Search for the cell housing the specified text and yield its [x, y] center coordinate. 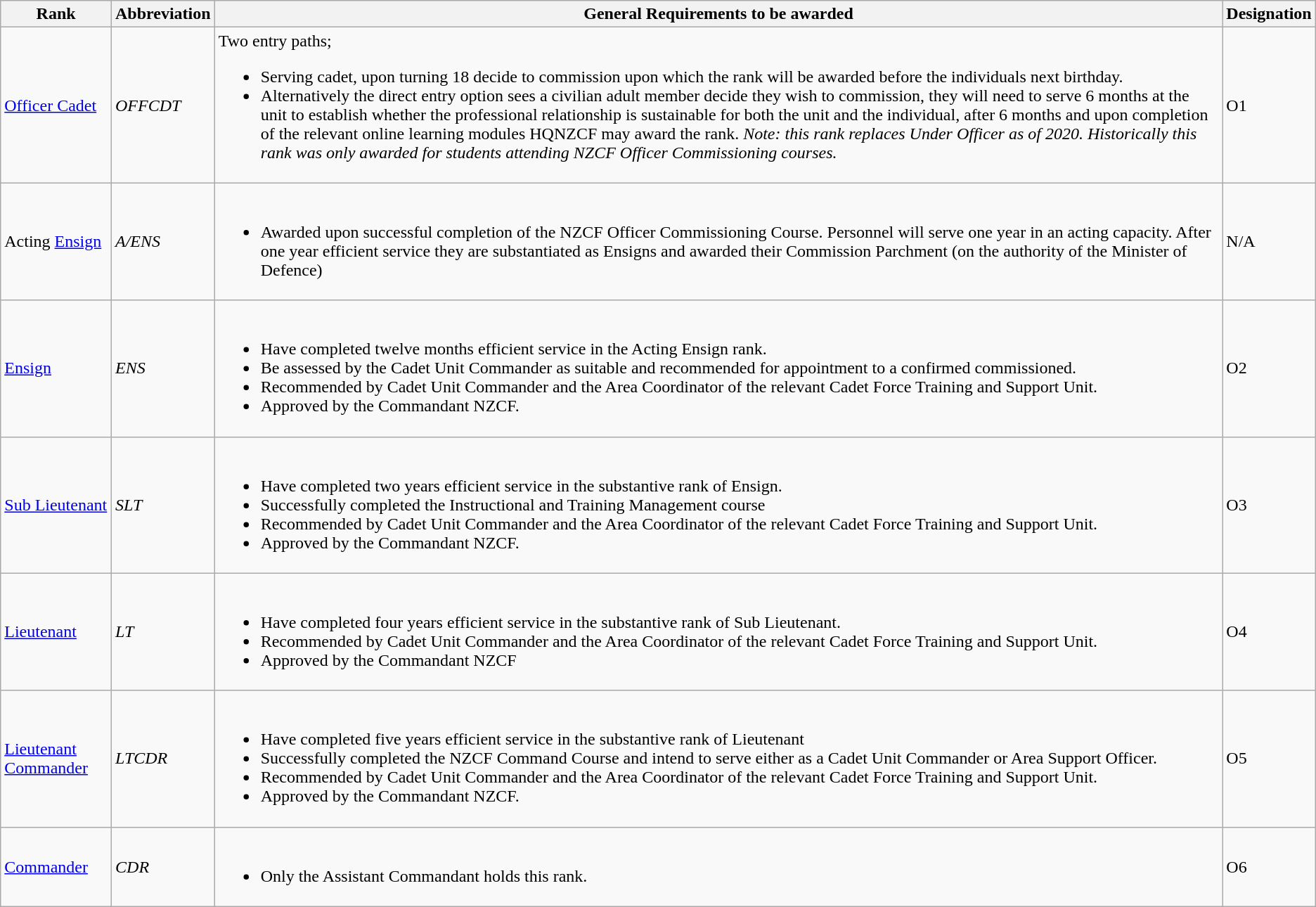
CDR [163, 866]
ENS [163, 368]
SLT [163, 505]
Rank [56, 14]
Lieutenant Commander [56, 759]
O3 [1269, 505]
Ensign [56, 368]
Acting Ensign [56, 242]
Abbreviation [163, 14]
General Requirements to be awarded [718, 14]
Designation [1269, 14]
O4 [1269, 631]
O2 [1269, 368]
O5 [1269, 759]
LT [163, 631]
O6 [1269, 866]
LTCDR [163, 759]
Lieutenant [56, 631]
Commander [56, 866]
N/A [1269, 242]
Officer Cadet [56, 105]
Only the Assistant Commandant holds this rank. [718, 866]
Sub Lieutenant [56, 505]
A/ENS [163, 242]
OFFCDT [163, 105]
O1 [1269, 105]
